Detect which cell encompasses the target text, then output its [x, y] center coordinate. 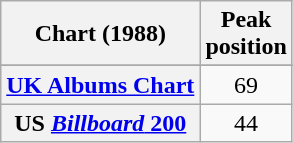
US Billboard 200 [100, 123]
44 [246, 123]
69 [246, 85]
UK Albums Chart [100, 85]
Peakposition [246, 34]
Chart (1988) [100, 34]
